Return the (x, y) coordinate for the center point of the cell that contains the specified text.  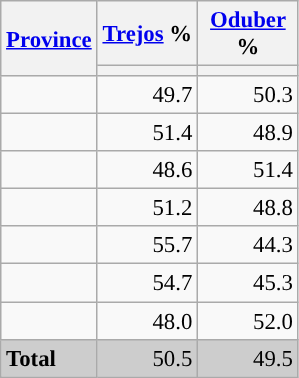
49.5 (248, 358)
48.8 (248, 208)
Trejos % (148, 34)
50.5 (148, 358)
45.3 (248, 283)
54.7 (148, 283)
50.3 (248, 95)
52.0 (248, 321)
48.6 (148, 170)
55.7 (148, 245)
48.9 (248, 133)
49.7 (148, 95)
Oduber % (248, 34)
Province (49, 38)
44.3 (248, 245)
48.0 (148, 321)
51.2 (148, 208)
Total (49, 358)
